Search for the cell housing the specified text and yield its (x, y) center coordinate. 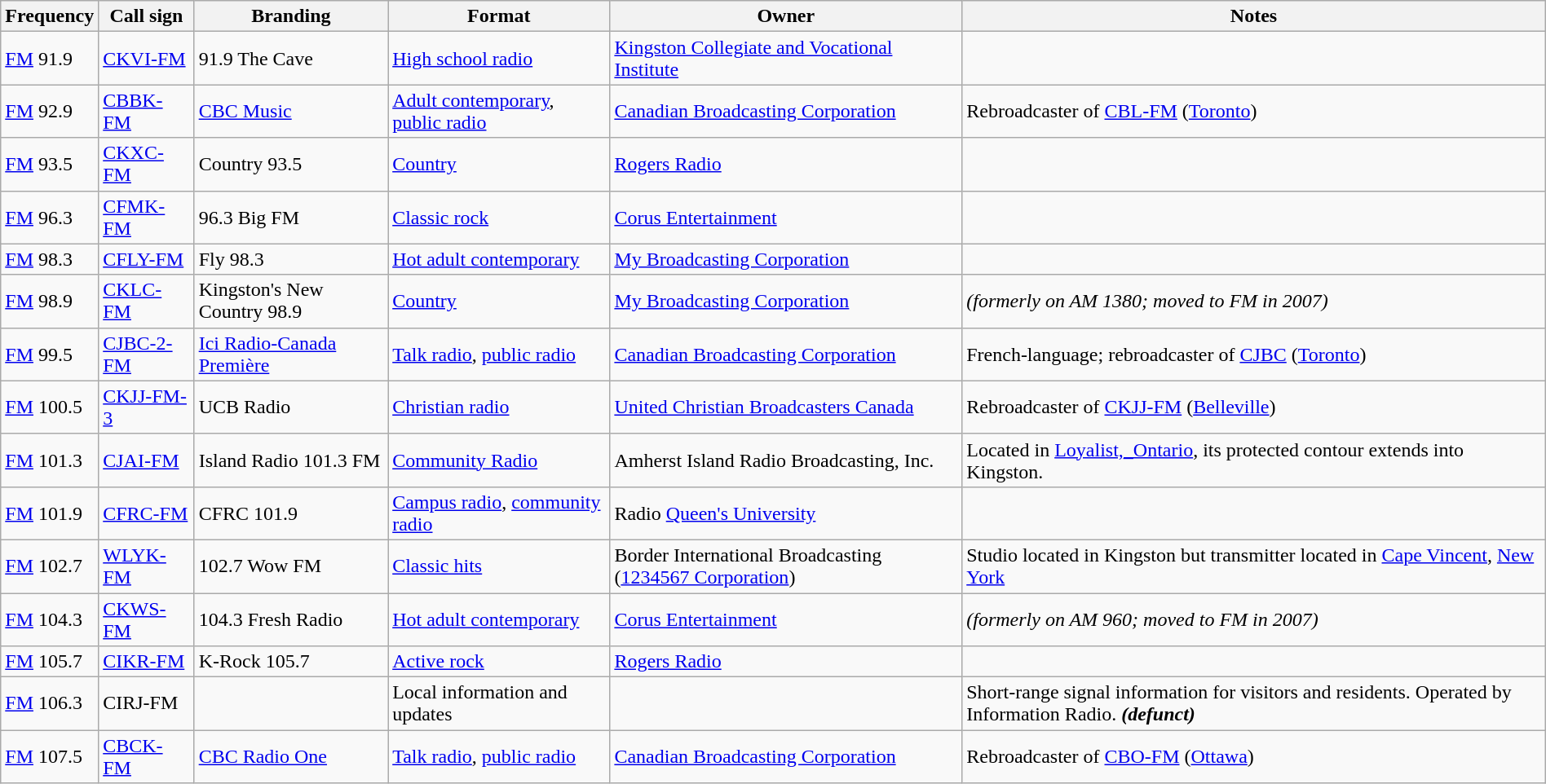
CBBK-FM (147, 111)
FM 106.3 (50, 704)
UCB Radio (291, 407)
CBCK-FM (147, 756)
FM 99.5 (50, 354)
Fly 98.3 (291, 259)
Radio Queen's University (786, 513)
CFMK-FM (147, 217)
CIRJ-FM (147, 704)
FM 105.7 (50, 662)
Kingston's New Country 98.9 (291, 302)
Ici Radio-Canada Première (291, 354)
Active rock (499, 662)
Community Radio (499, 460)
FM 102.7 (50, 566)
Branding (291, 16)
104.3 Fresh Radio (291, 619)
Adult contemporary, public radio (499, 111)
Classic hits (499, 566)
FM 93.5 (50, 165)
Amherst Island Radio Broadcasting, Inc. (786, 460)
CKXC-FM (147, 165)
CFRC 101.9 (291, 513)
Format (499, 16)
96.3 Big FM (291, 217)
French-language; rebroadcaster of CJBC (Toronto) (1254, 354)
Country 93.5 (291, 165)
FM 96.3 (50, 217)
United Christian Broadcasters Canada (786, 407)
CBC Music (291, 111)
Rebroadcaster of CBL-FM (Toronto) (1254, 111)
CKWS-FM (147, 619)
CIKR-FM (147, 662)
CKLC-FM (147, 302)
CKVI-FM (147, 59)
Rebroadcaster of CBO-FM (Ottawa) (1254, 756)
FM 104.3 (50, 619)
Border International Broadcasting (1234567 Corporation) (786, 566)
Call sign (147, 16)
Notes (1254, 16)
FM 91.9 (50, 59)
CBC Radio One (291, 756)
FM 92.9 (50, 111)
Christian radio (499, 407)
WLYK-FM (147, 566)
Located in Loyalist,_Ontario, its protected contour extends into Kingston. (1254, 460)
CJAI-FM (147, 460)
Rebroadcaster of CKJJ-FM (Belleville) (1254, 407)
FM 101.3 (50, 460)
CFRC-FM (147, 513)
Kingston Collegiate and Vocational Institute (786, 59)
FM 98.3 (50, 259)
Frequency (50, 16)
CJBC-2-FM (147, 354)
FM 98.9 (50, 302)
FM 100.5 (50, 407)
CFLY-FM (147, 259)
FM 107.5 (50, 756)
Owner (786, 16)
102.7 Wow FM (291, 566)
91.9 The Cave (291, 59)
Classic rock (499, 217)
CKJJ-FM-3 (147, 407)
Campus radio, community radio (499, 513)
FM 101.9 (50, 513)
K-Rock 105.7 (291, 662)
High school radio (499, 59)
Short-range signal information for visitors and residents. Operated by Information Radio. (defunct) (1254, 704)
Local information and updates (499, 704)
(formerly on AM 1380; moved to FM in 2007) (1254, 302)
Studio located in Kingston but transmitter located in Cape Vincent, New York (1254, 566)
(formerly on AM 960; moved to FM in 2007) (1254, 619)
Island Radio 101.3 FM (291, 460)
